From the cell containing the given text, extract its center point as (x, y) coordinate. 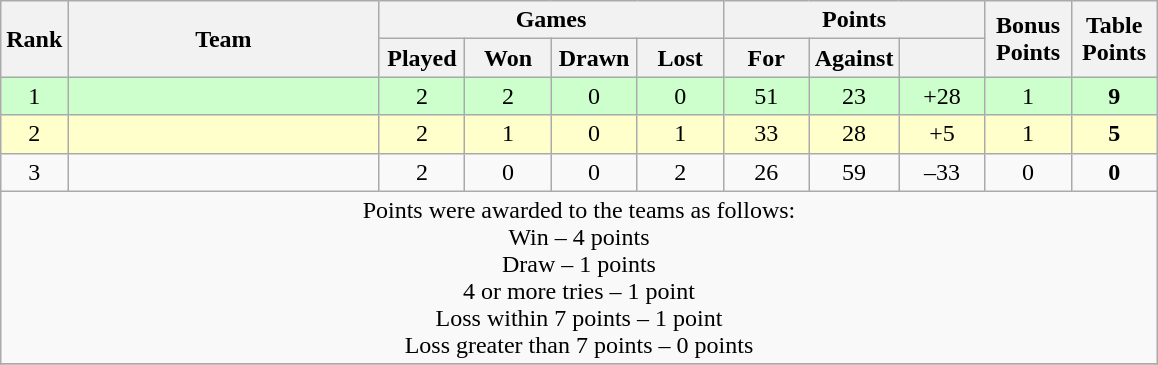
28 (854, 134)
Games (551, 20)
For (766, 58)
26 (766, 172)
59 (854, 172)
Table Points (1114, 39)
Points (854, 20)
3 (34, 172)
23 (854, 96)
Against (854, 58)
Lost (680, 58)
33 (766, 134)
BonusPoints (1028, 39)
Team (224, 39)
Drawn (594, 58)
9 (1114, 96)
+28 (942, 96)
Rank (34, 39)
5 (1114, 134)
Won (508, 58)
+5 (942, 134)
51 (766, 96)
–33 (942, 172)
Played (422, 58)
